Return the [X, Y] coordinate for the center point of the cell that contains the specified text.  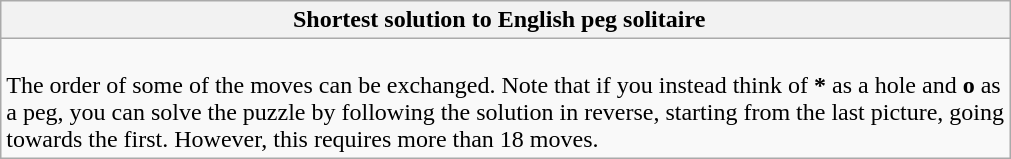
Shortest solution to English peg solitaire [506, 20]
